Return the [x, y] coordinate for the center point of the cell that contains the specified text.  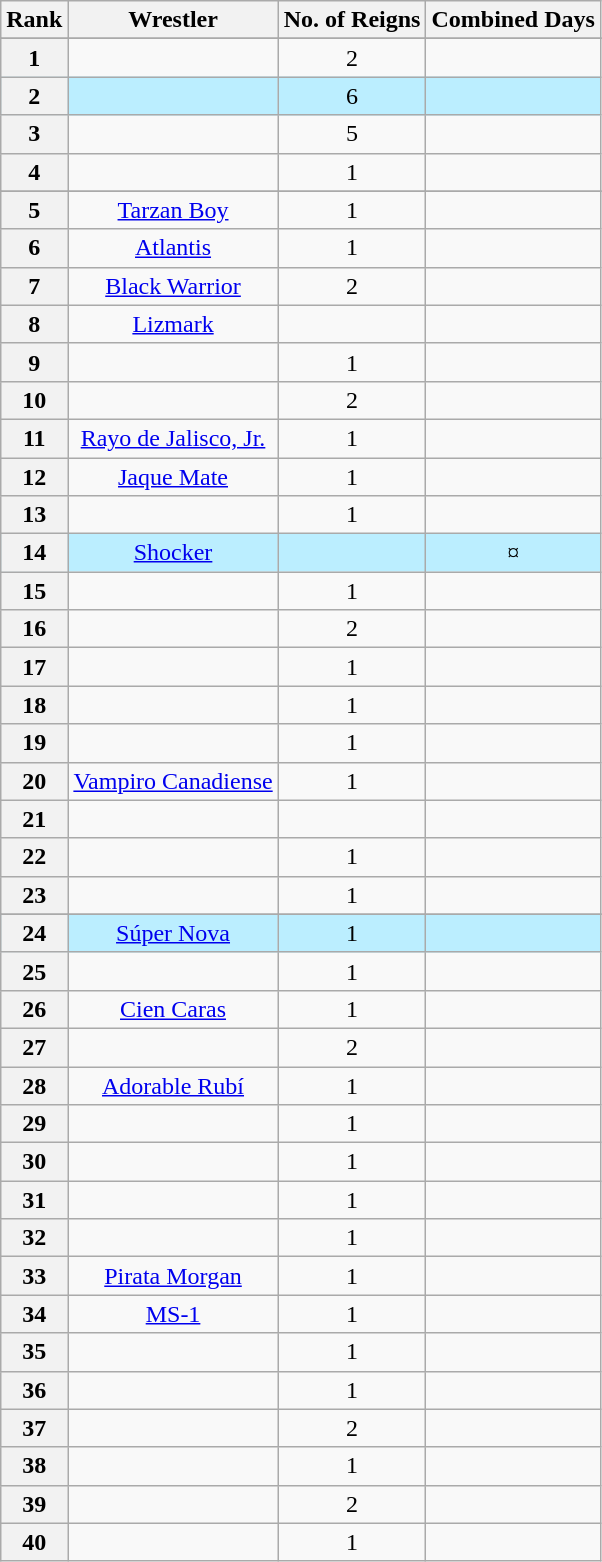
18 [34, 705]
¤ [513, 553]
37 [34, 1428]
Rank [34, 20]
33 [34, 1276]
12 [34, 477]
32 [34, 1238]
36 [34, 1390]
35 [34, 1352]
4 [34, 172]
29 [34, 1124]
13 [34, 515]
Cien Caras [173, 1009]
Wrestler [173, 20]
8 [34, 324]
25 [34, 971]
24 [34, 933]
Tarzan Boy [173, 210]
23 [34, 895]
14 [34, 553]
Atlantis [173, 248]
28 [34, 1085]
7 [34, 286]
Black Warrior [173, 286]
21 [34, 819]
MS-1 [173, 1314]
Súper Nova [173, 933]
39 [34, 1504]
15 [34, 591]
9 [34, 362]
10 [34, 400]
Jaque Mate [173, 477]
22 [34, 857]
38 [34, 1466]
Combined Days [513, 20]
Vampiro Canadiense [173, 781]
40 [34, 1542]
Adorable Rubí [173, 1085]
27 [34, 1047]
16 [34, 629]
11 [34, 438]
Rayo de Jalisco, Jr. [173, 438]
3 [34, 134]
No. of Reigns [352, 20]
19 [34, 743]
34 [34, 1314]
Pirata Morgan [173, 1276]
17 [34, 667]
30 [34, 1162]
31 [34, 1200]
Shocker [173, 553]
Lizmark [173, 324]
26 [34, 1009]
20 [34, 781]
